Pinpoint the cell where the given text exists, returning its [X, Y] midpoint coordinate. 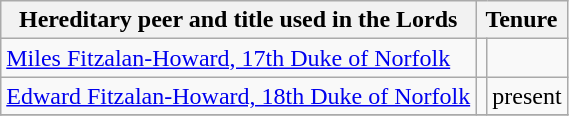
present [527, 96]
Tenure [522, 20]
Edward Fitzalan-Howard, 18th Duke of Norfolk [238, 96]
Miles Fitzalan-Howard, 17th Duke of Norfolk [238, 58]
Hereditary peer and title used in the Lords [238, 20]
